For the text-containing cell, return its midpoint in [x, y] coordinate format. 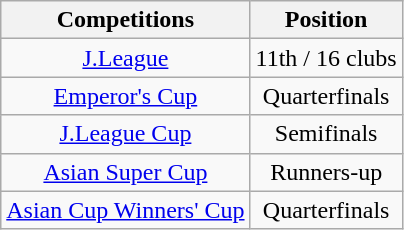
Emperor's Cup [126, 96]
J.League Cup [126, 134]
Position [326, 20]
Runners-up [326, 172]
Asian Cup Winners' Cup [126, 210]
Asian Super Cup [126, 172]
Competitions [126, 20]
11th / 16 clubs [326, 58]
Semifinals [326, 134]
J.League [126, 58]
